Determine the [X, Y] coordinate at the center of the cell enclosing the given text.  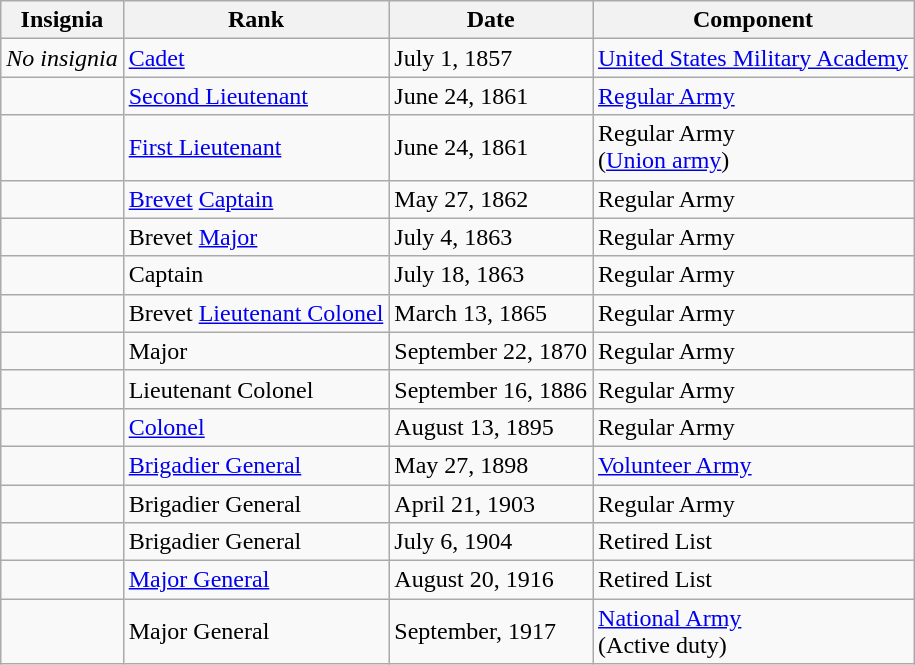
August 13, 1895 [491, 427]
Rank [256, 20]
First Lieutenant [256, 148]
Volunteer Army [754, 465]
September 16, 1886 [491, 389]
No insignia [62, 58]
Captain [256, 275]
July 6, 1904 [491, 542]
Component [754, 20]
Date [491, 20]
Brevet Major [256, 237]
May 27, 1898 [491, 465]
Major [256, 351]
July 1, 1857 [491, 58]
May 27, 1862 [491, 199]
July 18, 1863 [491, 275]
United States Military Academy [754, 58]
March 13, 1865 [491, 313]
April 21, 1903 [491, 503]
Brevet Lieutenant Colonel [256, 313]
July 4, 1863 [491, 237]
September 22, 1870 [491, 351]
Lieutenant Colonel [256, 389]
September, 1917 [491, 632]
National Army(Active duty) [754, 632]
Brevet Captain [256, 199]
Colonel [256, 427]
August 20, 1916 [491, 580]
Insignia [62, 20]
Regular Army(Union army) [754, 148]
Cadet [256, 58]
Second Lieutenant [256, 96]
